Identify which cell holds the provided text, then report its (x, y) central coordinate. 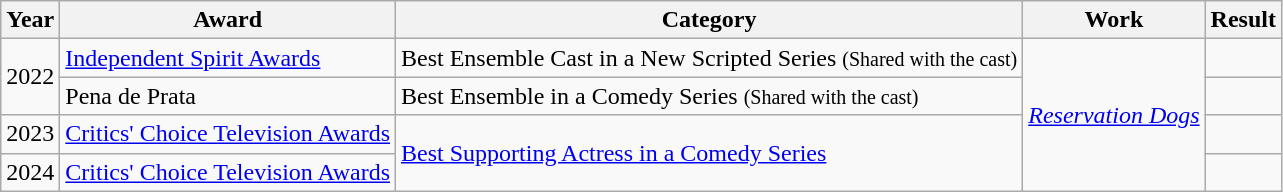
2023 (30, 134)
Best Ensemble Cast in a New Scripted Series (Shared with the cast) (710, 58)
Best Ensemble in a Comedy Series (Shared with the cast) (710, 96)
Award (228, 20)
Result (1243, 20)
2022 (30, 77)
Best Supporting Actress in a Comedy Series (710, 153)
2024 (30, 172)
Independent Spirit Awards (228, 58)
Reservation Dogs (1114, 115)
Category (710, 20)
Year (30, 20)
Pena de Prata (228, 96)
Work (1114, 20)
